Scan for the cell matching the given text and deliver its [X, Y] coordinate at center. 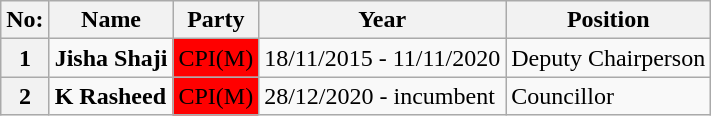
Councillor [608, 96]
18/11/2015 - 11/11/2020 [382, 58]
2 [25, 96]
Name [111, 20]
Party [216, 20]
No: [25, 20]
K Rasheed [111, 96]
Deputy Chairperson [608, 58]
Year [382, 20]
1 [25, 58]
28/12/2020 - incumbent [382, 96]
Jisha Shaji [111, 58]
Position [608, 20]
